Provide the (x, y) coordinate of the cell's center where the given text is located.  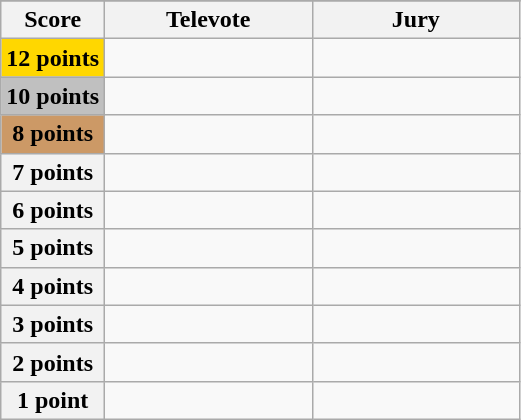
6 points (53, 210)
Score (53, 20)
4 points (53, 286)
1 point (53, 400)
Jury (416, 20)
2 points (53, 362)
7 points (53, 172)
3 points (53, 324)
Televote (209, 20)
10 points (53, 96)
12 points (53, 58)
8 points (53, 134)
5 points (53, 248)
